Output the (x, y) coordinate of the center of the cell containing the given text.  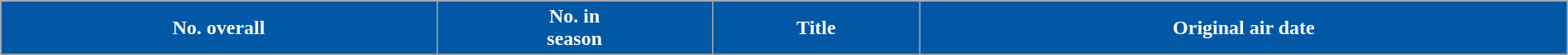
Title (815, 28)
No. overall (218, 28)
Original air date (1244, 28)
No. inseason (574, 28)
